Return the (X, Y) coordinate for the center point of the cell that contains the specified text.  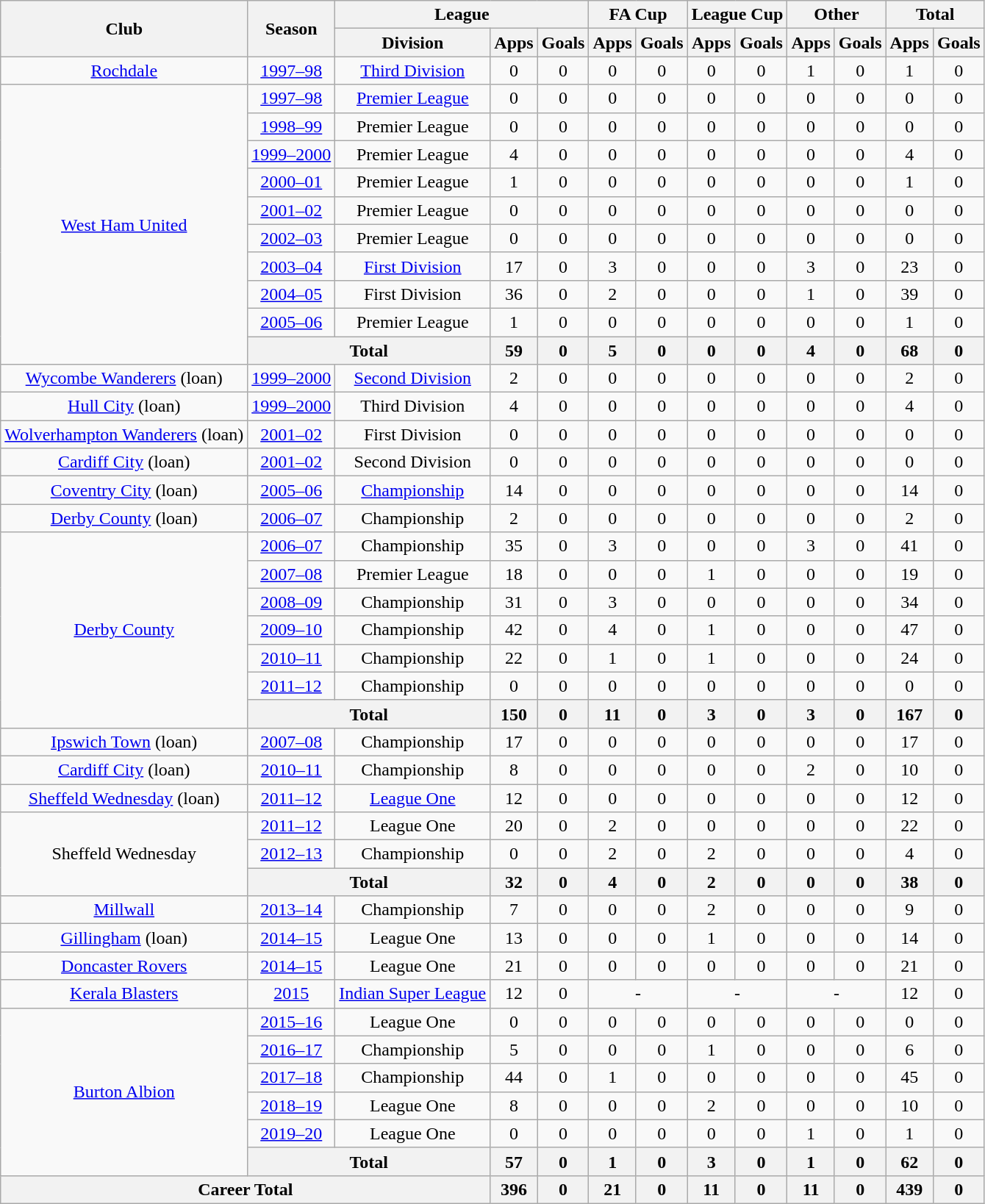
9 (909, 910)
68 (909, 351)
20 (514, 826)
2012–13 (291, 854)
41 (909, 546)
150 (514, 714)
Career Total (246, 1189)
2000–01 (291, 182)
24 (909, 658)
Doncaster Rovers (124, 966)
Kerala Blasters (124, 994)
League (462, 15)
2008–09 (291, 602)
18 (514, 574)
62 (909, 1161)
47 (909, 630)
Rochdale (124, 71)
Sheffeld Wednesday (loan) (124, 798)
39 (909, 294)
439 (909, 1189)
League Cup (737, 15)
Ipswich Town (loan) (124, 742)
167 (909, 714)
34 (909, 602)
Coventry City (loan) (124, 490)
Wolverhampton Wanderers (loan) (124, 434)
2009–10 (291, 630)
2002–03 (291, 238)
32 (514, 882)
45 (909, 1078)
Burton Albion (124, 1092)
2018–19 (291, 1106)
19 (909, 574)
59 (514, 351)
23 (909, 266)
Indian Super League (413, 994)
Gillingham (loan) (124, 938)
44 (514, 1078)
Club (124, 29)
2004–05 (291, 294)
396 (514, 1189)
Season (291, 29)
Derby County (124, 630)
West Ham United (124, 225)
2016–17 (291, 1050)
2013–14 (291, 910)
38 (909, 882)
Hull City (loan) (124, 406)
Derby County (loan) (124, 518)
1998–99 (291, 126)
2003–04 (291, 266)
6 (909, 1050)
35 (514, 546)
Other (837, 15)
57 (514, 1161)
2017–18 (291, 1078)
7 (514, 910)
2019–20 (291, 1133)
36 (514, 294)
13 (514, 938)
2015 (291, 994)
2015–16 (291, 1022)
Wycombe Wanderers (loan) (124, 379)
Millwall (124, 910)
Sheffeld Wednesday (124, 854)
FA Cup (638, 15)
31 (514, 602)
Division (413, 43)
42 (514, 630)
